Provide the [X, Y] coordinate of the cell's center where the given text is located.  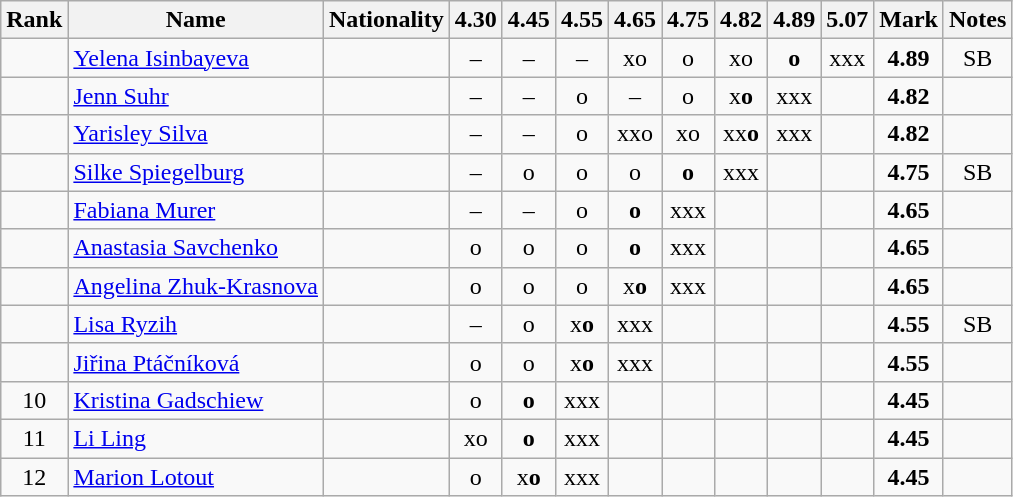
4.30 [476, 20]
Kristina Gadschiew [196, 400]
Jiřina Ptáčníková [196, 362]
5.07 [848, 20]
Rank [34, 20]
Li Ling [196, 438]
Fabiana Murer [196, 210]
Notes [977, 20]
Nationality [387, 20]
Name [196, 20]
12 [34, 477]
Silke Spiegelburg [196, 172]
Angelina Zhuk-Krasnova [196, 286]
10 [34, 400]
Yelena Isinbayeva [196, 58]
Mark [909, 20]
11 [34, 438]
Lisa Ryzih [196, 324]
Yarisley Silva [196, 134]
Anastasia Savchenko [196, 248]
Marion Lotout [196, 477]
Jenn Suhr [196, 96]
